Find where the given text appears and provide that cell's center as (X, Y) coordinate. 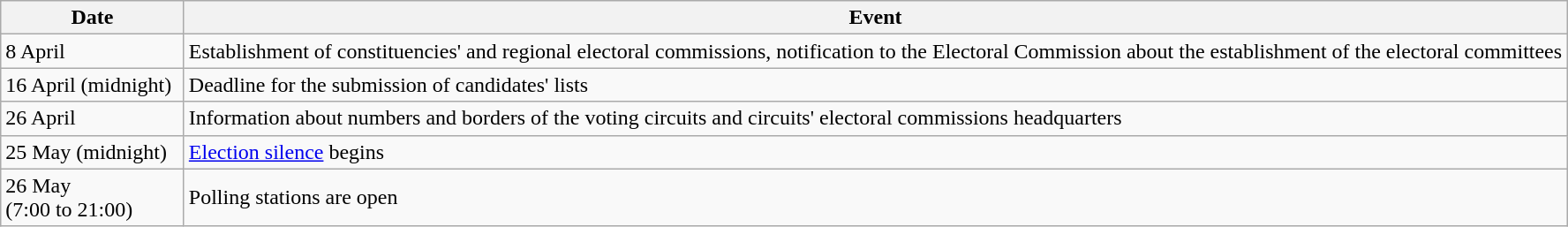
25 May (midnight) (93, 152)
16 April (midnight) (93, 85)
8 April (93, 51)
Election silence begins (875, 152)
Information about numbers and borders of the voting circuits and circuits' electoral commissions headquarters (875, 118)
26 April (93, 118)
Deadline for the submission of candidates' lists (875, 85)
Date (93, 18)
26 May(7:00 to 21:00) (93, 198)
Event (875, 18)
Polling stations are open (875, 198)
